Output the (x, y) coordinate of the center of the cell containing the given text.  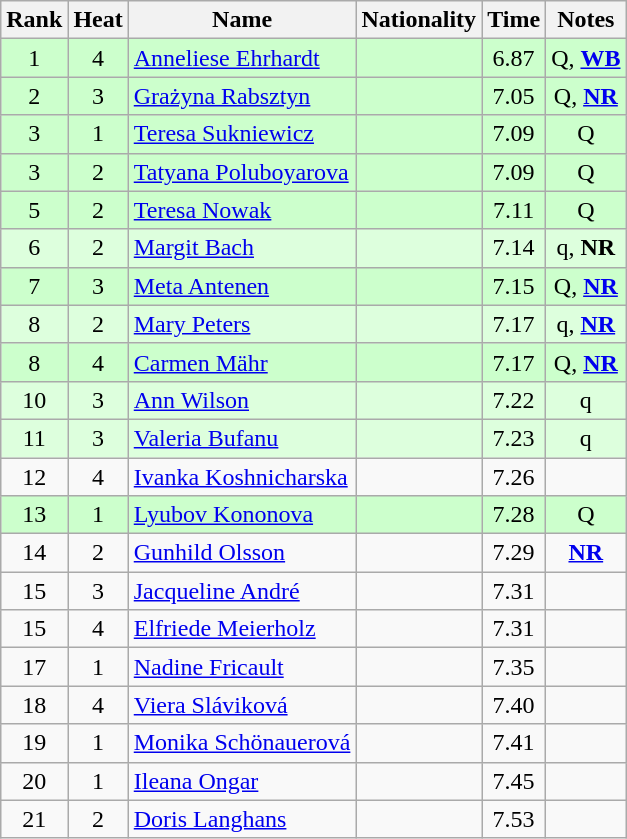
Margit Bach (242, 248)
Jacqueline André (242, 591)
Doris Langhans (242, 819)
Rank (34, 20)
7 (34, 286)
20 (34, 781)
6.87 (514, 58)
7.29 (514, 553)
21 (34, 819)
7.05 (514, 96)
Teresa Nowak (242, 210)
7.45 (514, 781)
7.26 (514, 477)
12 (34, 477)
Nadine Fricault (242, 667)
7.14 (514, 248)
7.22 (514, 400)
11 (34, 438)
Ileana Ongar (242, 781)
18 (34, 705)
Viera Sláviková (242, 705)
Mary Peters (242, 324)
Time (514, 20)
Ann Wilson (242, 400)
NR (586, 553)
Monika Schönauerová (242, 743)
7.35 (514, 667)
Meta Antenen (242, 286)
Heat (98, 20)
Nationality (419, 20)
Notes (586, 20)
14 (34, 553)
7.40 (514, 705)
17 (34, 667)
7.23 (514, 438)
13 (34, 515)
Q, WB (586, 58)
7.41 (514, 743)
Teresa Sukniewicz (242, 134)
Anneliese Ehrhardt (242, 58)
Grażyna Rabsztyn (242, 96)
Name (242, 20)
Gunhild Olsson (242, 553)
7.28 (514, 515)
10 (34, 400)
Carmen Mähr (242, 362)
7.53 (514, 819)
Tatyana Poluboyarova (242, 172)
5 (34, 210)
Ivanka Koshnicharska (242, 477)
Elfriede Meierholz (242, 629)
19 (34, 743)
7.11 (514, 210)
7.15 (514, 286)
6 (34, 248)
Valeria Bufanu (242, 438)
Lyubov Kononova (242, 515)
